From the cell containing the given text, extract its center point as (X, Y) coordinate. 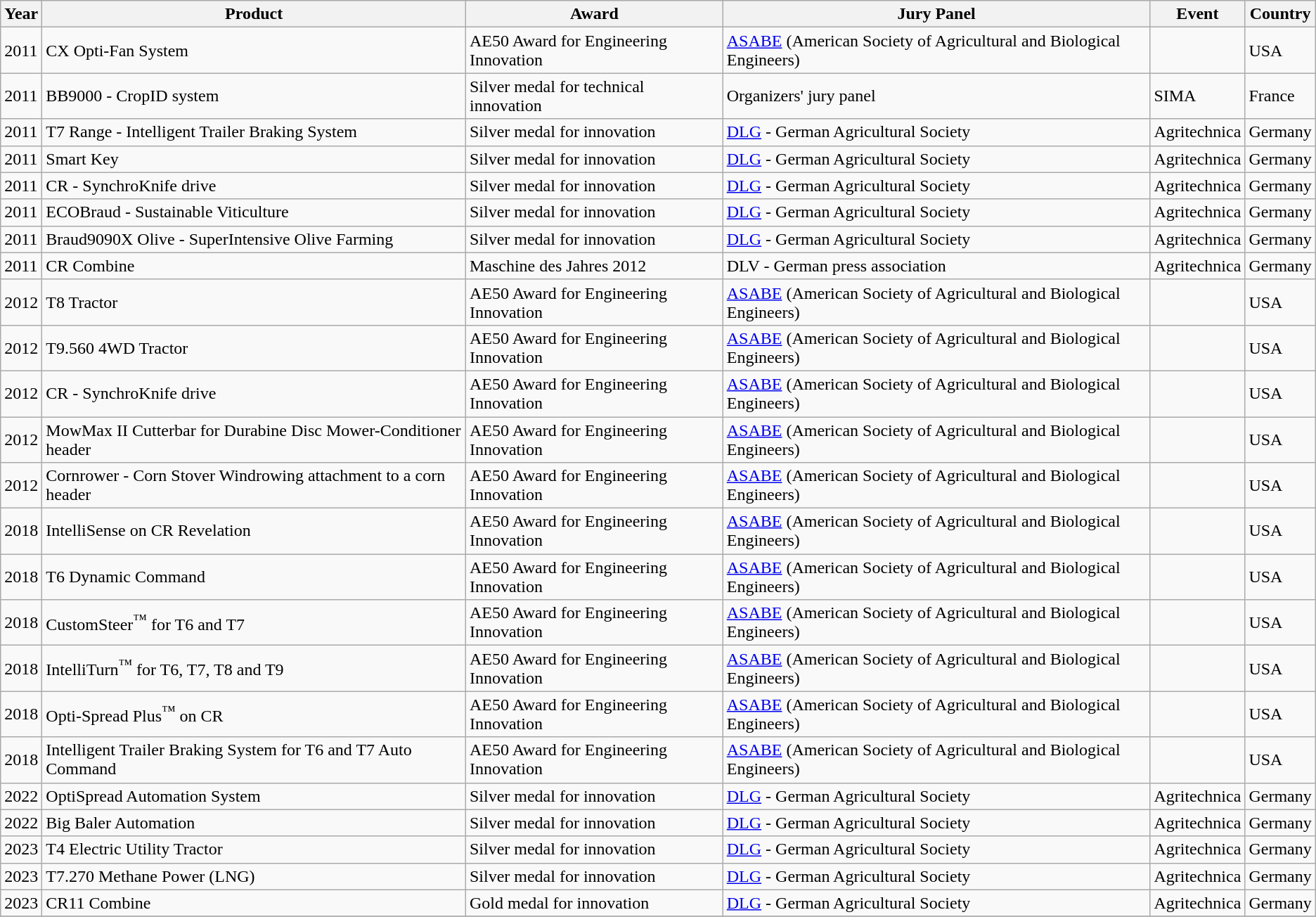
BB9000 - CropID system (254, 96)
Organizers' jury panel (936, 96)
T6 Dynamic Command (254, 577)
Jury Panel (936, 14)
ECOBraud - Sustainable Viticulture (254, 212)
CX Opti-Fan System (254, 51)
SIMA (1198, 96)
T4 Electric Utility Tractor (254, 849)
IntelliSense on CR Revelation (254, 532)
Big Baler Automation (254, 823)
Event (1198, 14)
Silver medal for technical innovation (594, 96)
Intelligent Trailer Braking System for T6 and T7 Auto Command (254, 759)
T7 Range - Intelligent Trailer Braking System (254, 132)
T8 Tractor (254, 302)
CustomSteer™ for T6 and T7 (254, 623)
Smart Key (254, 159)
T7.270 Methane Power (LNG) (254, 876)
Braud9090X Olive - SuperIntensive Olive Farming (254, 239)
CR11 Combine (254, 903)
Cornrower - Corn Stover Windrowing attachment to a corn header (254, 485)
France (1280, 96)
Year (21, 14)
MowMax II Cutterbar for Durabine Disc Mower-Conditioner header (254, 439)
Product (254, 14)
Opti-Spread Plus™ on CR (254, 714)
T9.560 4WD Tractor (254, 347)
Country (1280, 14)
CR Combine (254, 266)
Award (594, 14)
Maschine des Jahres 2012 (594, 266)
DLV - German press association (936, 266)
IntelliTurn™ for T6, T7, T8 and T9 (254, 668)
OptiSpread Automation System (254, 796)
Gold medal for innovation (594, 903)
